From the cell containing the given text, extract its center point as (x, y) coordinate. 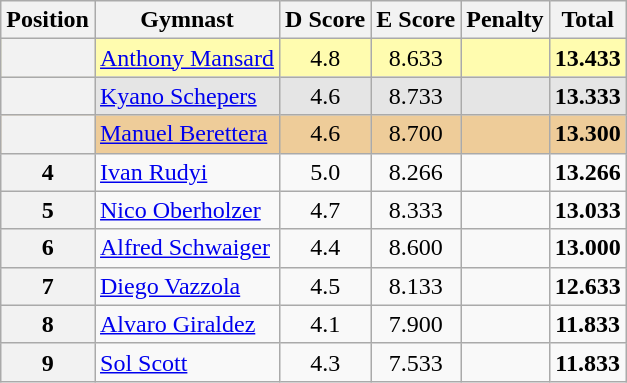
7.900 (416, 324)
7.533 (416, 362)
13.300 (588, 134)
13.333 (588, 96)
7 (48, 286)
4.4 (326, 248)
4.8 (326, 58)
4.1 (326, 324)
Manuel Berettera (186, 134)
Gymnast (186, 20)
Alfred Schwaiger (186, 248)
4.7 (326, 210)
Diego Vazzola (186, 286)
13.433 (588, 58)
8.266 (416, 172)
Position (48, 20)
13.266 (588, 172)
8.633 (416, 58)
8.333 (416, 210)
6 (48, 248)
8 (48, 324)
4.3 (326, 362)
5 (48, 210)
8.600 (416, 248)
8.133 (416, 286)
4 (48, 172)
13.033 (588, 210)
5.0 (326, 172)
12.633 (588, 286)
Alvaro Giraldez (186, 324)
D Score (326, 20)
Kyano Schepers (186, 96)
Sol Scott (186, 362)
Anthony Mansard (186, 58)
8.700 (416, 134)
Penalty (505, 20)
Total (588, 20)
13.000 (588, 248)
4.5 (326, 286)
E Score (416, 20)
8.733 (416, 96)
9 (48, 362)
Ivan Rudyi (186, 172)
Nico Oberholzer (186, 210)
